Identify which cell holds the provided text, then report its (X, Y) central coordinate. 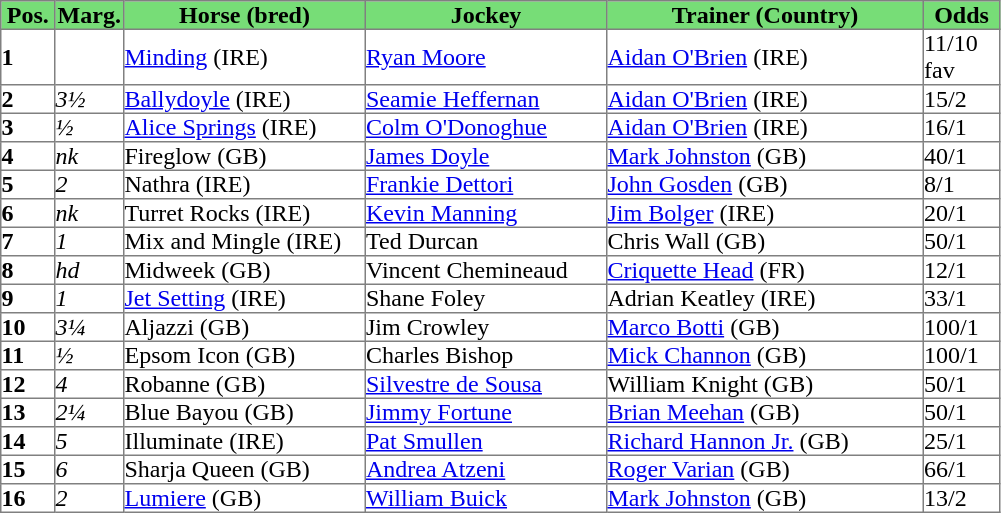
Epsom Icon (GB) (245, 355)
Turret Rocks (IRE) (245, 213)
Fireglow (GB) (245, 156)
Odds (961, 15)
Criquette Head (FR) (765, 270)
33/1 (961, 298)
66/1 (961, 469)
Shane Foley (486, 298)
John Gosden (GB) (765, 184)
11 (28, 355)
Charles Bishop (486, 355)
Nathra (IRE) (245, 184)
15 (28, 469)
Adrian Keatley (IRE) (765, 298)
9 (28, 298)
Andrea Atzeni (486, 469)
Pat Smullen (486, 441)
Roger Varian (GB) (765, 469)
Ryan Moore (486, 57)
Mix and Mingle (IRE) (245, 241)
Vincent Chemineaud (486, 270)
Ted Durcan (486, 241)
40/1 (961, 156)
Ballydoyle (IRE) (245, 99)
James Doyle (486, 156)
Kevin Manning (486, 213)
Jimmy Fortune (486, 412)
Minding (IRE) (245, 57)
Silvestre de Sousa (486, 384)
7 (28, 241)
8/1 (961, 184)
Seamie Heffernan (486, 99)
hd (90, 270)
3½ (90, 99)
Alice Springs (IRE) (245, 127)
16/1 (961, 127)
20/1 (961, 213)
2¼ (90, 412)
3 (28, 127)
Illuminate (IRE) (245, 441)
Robanne (GB) (245, 384)
Midweek (GB) (245, 270)
William Knight (GB) (765, 384)
Jim Bolger (IRE) (765, 213)
Brian Meehan (GB) (765, 412)
Colm O'Donoghue (486, 127)
14 (28, 441)
13/2 (961, 498)
Trainer (Country) (765, 15)
Jockey (486, 15)
Mick Channon (GB) (765, 355)
Frankie Dettori (486, 184)
Aljazzi (GB) (245, 327)
10 (28, 327)
Sharja Queen (GB) (245, 469)
Chris Wall (GB) (765, 241)
Jim Crowley (486, 327)
3¼ (90, 327)
8 (28, 270)
Marg. (90, 15)
Lumiere (GB) (245, 498)
William Buick (486, 498)
Richard Hannon Jr. (GB) (765, 441)
Horse (bred) (245, 15)
25/1 (961, 441)
Pos. (28, 15)
12 (28, 384)
Blue Bayou (GB) (245, 412)
11/10 fav (961, 57)
Marco Botti (GB) (765, 327)
15/2 (961, 99)
13 (28, 412)
Jet Setting (IRE) (245, 298)
16 (28, 498)
12/1 (961, 270)
